Extract the [X, Y] coordinate from the center of the cell holding the provided text.  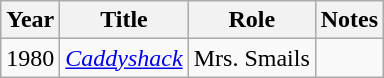
Year [30, 20]
1980 [30, 58]
Role [252, 20]
Title [124, 20]
Mrs. Smails [252, 58]
Caddyshack [124, 58]
Notes [349, 20]
